Return (x, y) of the center of cell containing provided text 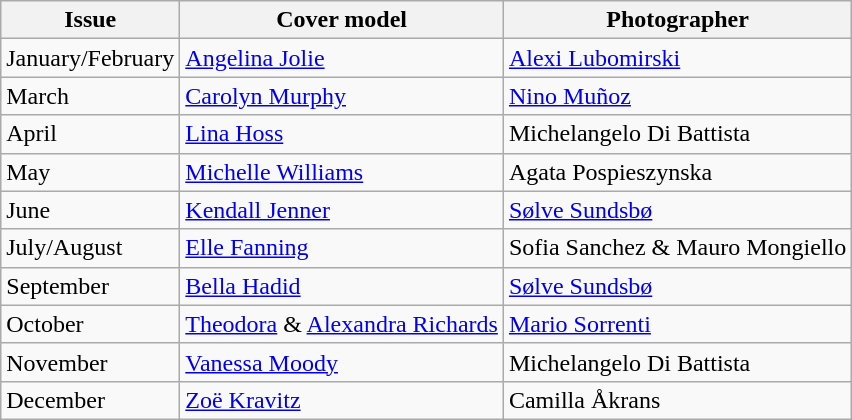
Issue (90, 20)
Vanessa Moody (342, 362)
Alexi Lubomirski (677, 58)
July/August (90, 248)
June (90, 210)
Photographer (677, 20)
Sofia Sanchez & Mauro Mongiello (677, 248)
Zoë Kravitz (342, 400)
May (90, 172)
Bella Hadid (342, 286)
Lina Hoss (342, 134)
Cover model (342, 20)
October (90, 324)
Mario Sorrenti (677, 324)
April (90, 134)
September (90, 286)
December (90, 400)
Elle Fanning (342, 248)
January/February (90, 58)
Carolyn Murphy (342, 96)
Agata Pospieszynska (677, 172)
Michelle Williams (342, 172)
Camilla Åkrans (677, 400)
March (90, 96)
Nino Muñoz (677, 96)
Angelina Jolie (342, 58)
November (90, 362)
Theodora & Alexandra Richards (342, 324)
Kendall Jenner (342, 210)
